From the cell containing the given text, extract its center point as (x, y) coordinate. 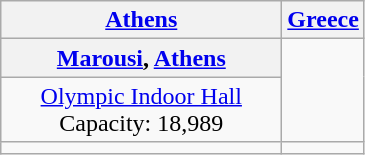
Olympic Indoor HallCapacity: 18,989 (142, 110)
Athens (142, 20)
Marousi, Athens (142, 58)
Greece (324, 20)
